Capture the cell that displays the provided text and extract its [x, y] central coordinate. 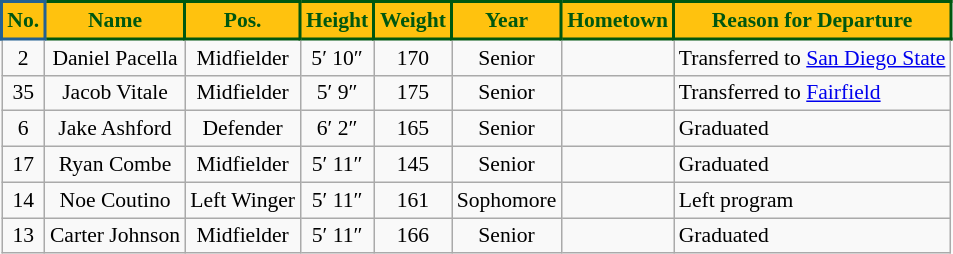
Left program [812, 200]
35 [24, 93]
Noe Coutino [115, 200]
161 [413, 200]
170 [413, 57]
5′ 9″ [337, 93]
Height [337, 20]
2 [24, 57]
Jake Ashford [115, 129]
Daniel Pacella [115, 57]
17 [24, 165]
Left Winger [242, 200]
6 [24, 129]
Weight [413, 20]
Year [507, 20]
6′ 2″ [337, 129]
Ryan Combe [115, 165]
No. [24, 20]
166 [413, 236]
5′ 10″ [337, 57]
Defender [242, 129]
Sophomore [507, 200]
Reason for Departure [812, 20]
175 [413, 93]
Transferred to Fairfield [812, 93]
Name [115, 20]
Jacob Vitale [115, 93]
Hometown [617, 20]
Pos. [242, 20]
Transferred to San Diego State [812, 57]
165 [413, 129]
13 [24, 236]
Carter Johnson [115, 236]
14 [24, 200]
145 [413, 165]
